Return [x, y] of the center of cell containing provided text 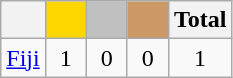
Fiji [23, 58]
Total [200, 20]
